From the cell containing the given text, extract its center point as [X, Y] coordinate. 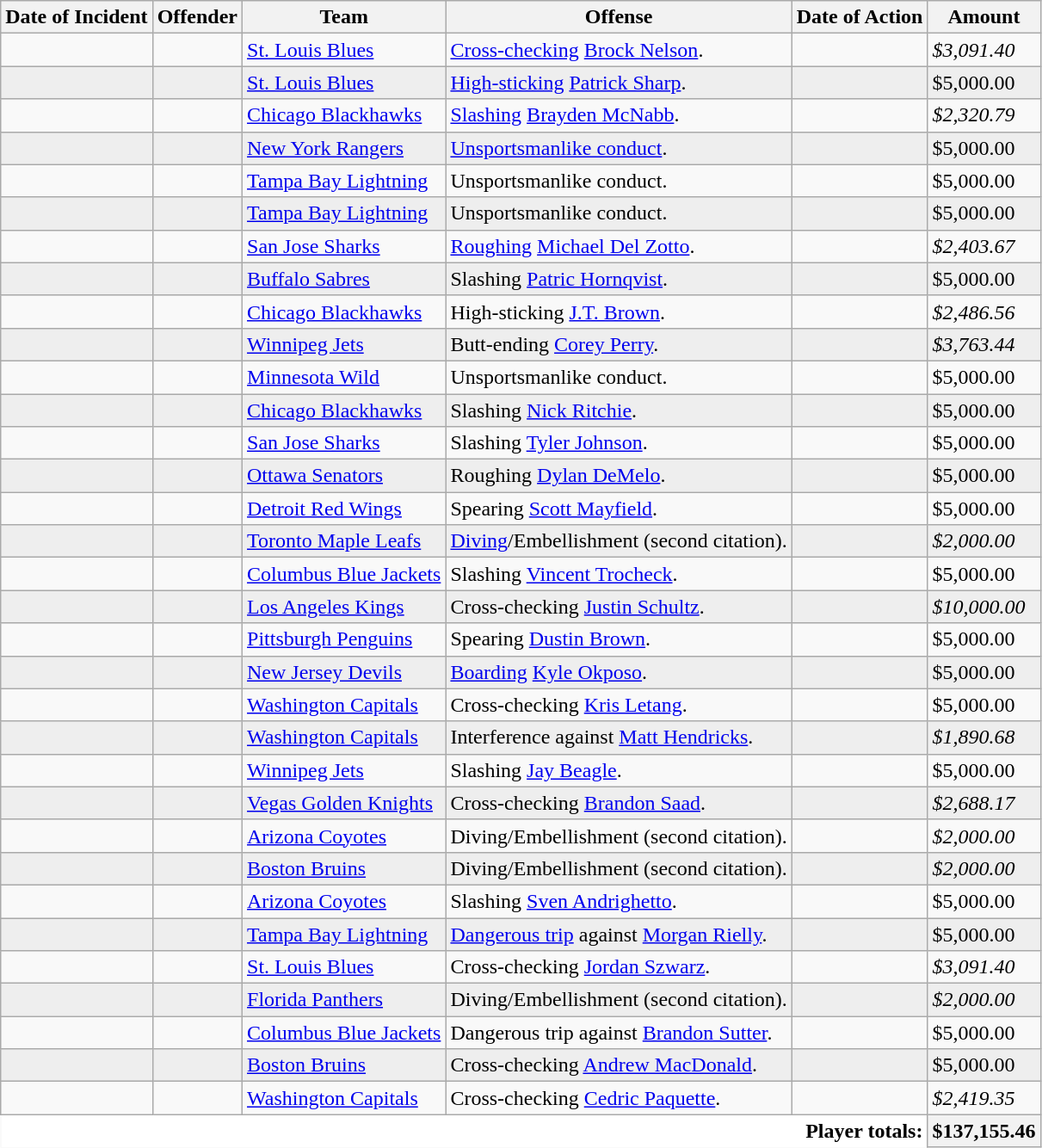
Ottawa Senators [344, 476]
Team [344, 17]
Date of Action [860, 17]
High-sticking Patrick Sharp. [619, 83]
High-sticking J.T. Brown. [619, 312]
Offense [619, 17]
Slashing Nick Ritchie. [619, 410]
$1,890.68 [984, 738]
Cross-checking Justin Schultz. [619, 607]
Slashing Vincent Trocheck. [619, 574]
$2,486.56 [984, 312]
Dangerous trip against Brandon Sutter. [619, 1033]
Toronto Maple Leafs [344, 541]
Cross-checking Andrew MacDonald. [619, 1065]
Vegas Golden Knights [344, 803]
Roughing Dylan DeMelo. [619, 476]
Slashing Sven Andrighetto. [619, 901]
Los Angeles Kings [344, 607]
Slashing Patric Hornqvist. [619, 279]
Date of Incident [77, 17]
$10,000.00 [984, 607]
$2,320.79 [984, 115]
Slashing Tyler Johnson. [619, 443]
New York Rangers [344, 148]
Cross-checking Brock Nelson. [619, 50]
$3,763.44 [984, 344]
Slashing Jay Beagle. [619, 770]
New Jersey Devils [344, 672]
Cross-checking Jordan Szwarz. [619, 967]
Boarding Kyle Okposo. [619, 672]
Cross-checking Brandon Saad. [619, 803]
$137,155.46 [984, 1131]
$2,403.67 [984, 246]
Slashing Brayden McNabb. [619, 115]
Detroit Red Wings [344, 509]
Buffalo Sabres [344, 279]
Player totals: [465, 1131]
Cross-checking Kris Letang. [619, 705]
Spearing Dustin Brown. [619, 639]
$2,688.17 [984, 803]
Offender [197, 17]
Amount [984, 17]
Pittsburgh Penguins [344, 639]
Florida Panthers [344, 1000]
Butt-ending Corey Perry. [619, 344]
Spearing Scott Mayfield. [619, 509]
Cross-checking Cedric Paquette. [619, 1098]
Roughing Michael Del Zotto. [619, 246]
Minnesota Wild [344, 377]
Dangerous trip against Morgan Rielly. [619, 934]
Interference against Matt Hendricks. [619, 738]
$2,419.35 [984, 1098]
